Locate the cell with the specified text and output its (X, Y) center coordinate. 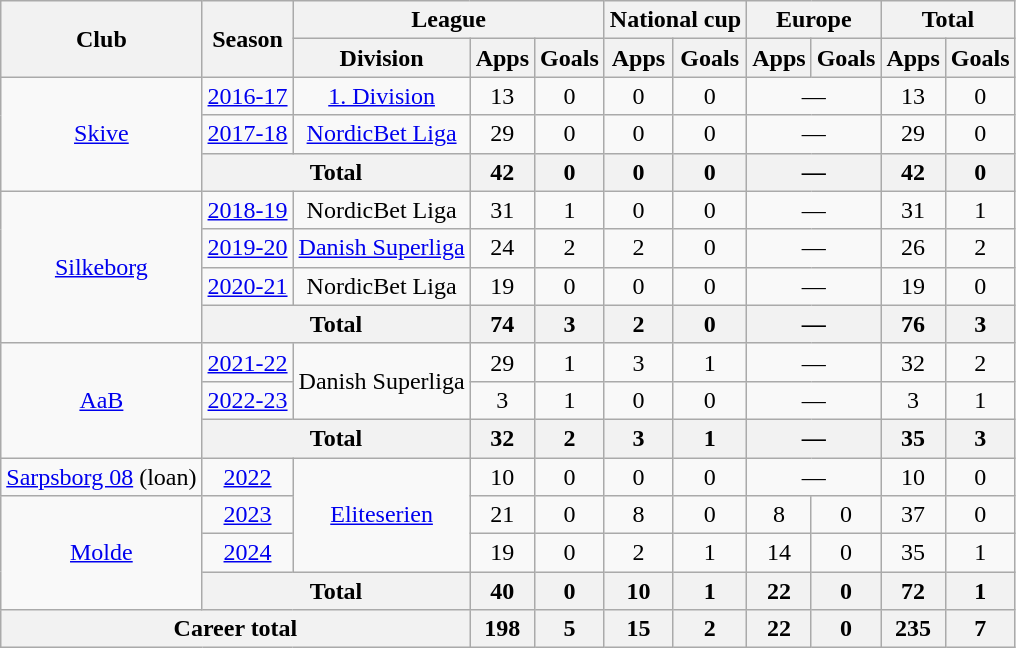
198 (502, 629)
2022-23 (248, 400)
AaB (102, 400)
Career total (236, 629)
2019-20 (248, 248)
Molde (102, 553)
National cup (675, 20)
7 (980, 629)
Skive (102, 134)
5 (570, 629)
72 (913, 591)
74 (502, 324)
26 (913, 248)
14 (779, 553)
76 (913, 324)
37 (913, 515)
2023 (248, 515)
2017-18 (248, 134)
2016-17 (248, 96)
2024 (248, 553)
League (448, 20)
Sarpsborg 08 (loan) (102, 477)
2020-21 (248, 286)
Europe (814, 20)
21 (502, 515)
24 (502, 248)
Silkeborg (102, 267)
Division (382, 58)
Eliteserien (382, 515)
Season (248, 39)
Club (102, 39)
2021-22 (248, 362)
1. Division (382, 96)
2022 (248, 477)
235 (913, 629)
40 (502, 591)
2018-19 (248, 210)
15 (638, 629)
